Pinpoint the cell where the given text exists, returning its [X, Y] midpoint coordinate. 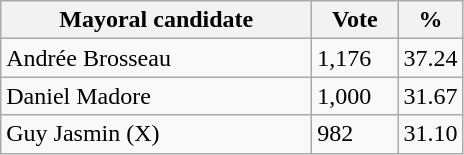
% [430, 20]
Guy Jasmin (X) [156, 134]
31.10 [430, 134]
Vote [355, 20]
982 [355, 134]
37.24 [430, 58]
31.67 [430, 96]
1,176 [355, 58]
Andrée Brosseau [156, 58]
Mayoral candidate [156, 20]
Daniel Madore [156, 96]
1,000 [355, 96]
